Detect which cell encompasses the target text, then output its (X, Y) center coordinate. 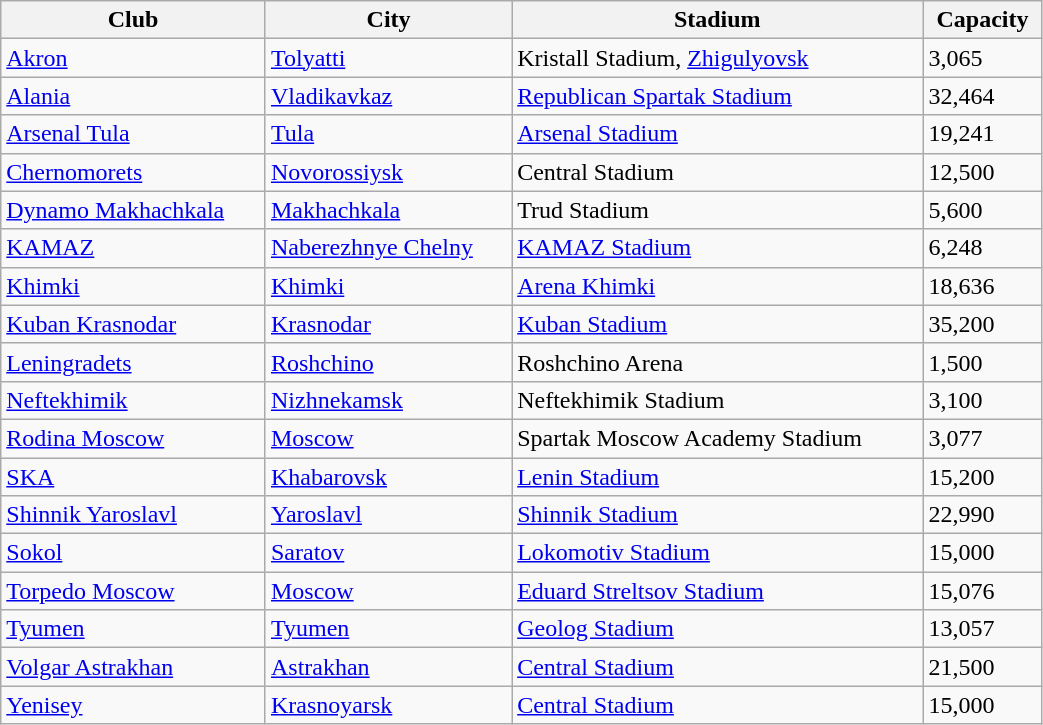
KAMAZ Stadium (718, 248)
35,200 (982, 324)
Club (134, 20)
Arena Khimki (718, 286)
KAMAZ (134, 248)
Eduard Streltsov Stadium (718, 591)
19,241 (982, 134)
Sokol (134, 553)
Saratov (388, 553)
15,200 (982, 477)
3,100 (982, 400)
Krasnodar (388, 324)
Republican Spartak Stadium (718, 96)
Vladikavkaz (388, 96)
21,500 (982, 667)
Shinnik Stadium (718, 515)
Leningradets (134, 362)
3,065 (982, 58)
Lokomotiv Stadium (718, 553)
Kuban Stadium (718, 324)
Khabarovsk (388, 477)
3,077 (982, 438)
City (388, 20)
18,636 (982, 286)
Spartak Moscow Academy Stadium (718, 438)
5,600 (982, 210)
12,500 (982, 172)
Neftekhimik Stadium (718, 400)
Lenin Stadium (718, 477)
Yenisey (134, 705)
Neftekhimik (134, 400)
Tolyatti (388, 58)
Alania (134, 96)
Volgar Astrakhan (134, 667)
Nizhnekamsk (388, 400)
Yaroslavl (388, 515)
Astrakhan (388, 667)
Arsenal Tula (134, 134)
Kuban Krasnodar (134, 324)
Capacity (982, 20)
Dynamo Makhachkala (134, 210)
Naberezhnye Chelny (388, 248)
Geolog Stadium (718, 629)
Roshchino Arena (718, 362)
Stadium (718, 20)
Tula (388, 134)
Roshchino (388, 362)
Chernomorets (134, 172)
Rodina Moscow (134, 438)
1,500 (982, 362)
Trud Stadium (718, 210)
Torpedo Moscow (134, 591)
Akron (134, 58)
Shinnik Yaroslavl (134, 515)
22,990 (982, 515)
Makhachkala (388, 210)
Arsenal Stadium (718, 134)
Krasnoyarsk (388, 705)
6,248 (982, 248)
32,464 (982, 96)
Kristall Stadium, Zhigulyovsk (718, 58)
SKA (134, 477)
Novorossiysk (388, 172)
15,076 (982, 591)
13,057 (982, 629)
